From the cell containing the given text, extract its center point as [x, y] coordinate. 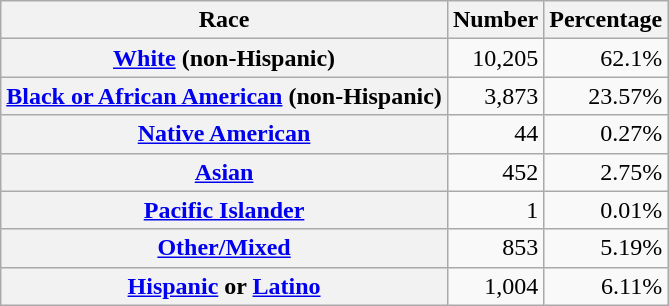
853 [495, 248]
Other/Mixed [224, 248]
62.1% [606, 58]
0.01% [606, 210]
44 [495, 134]
1,004 [495, 286]
6.11% [606, 286]
452 [495, 172]
Number [495, 20]
White (non-Hispanic) [224, 58]
Percentage [606, 20]
0.27% [606, 134]
23.57% [606, 96]
3,873 [495, 96]
Asian [224, 172]
Hispanic or Latino [224, 286]
10,205 [495, 58]
1 [495, 210]
Pacific Islander [224, 210]
Race [224, 20]
5.19% [606, 248]
Native American [224, 134]
Black or African American (non-Hispanic) [224, 96]
2.75% [606, 172]
